Scan for the cell matching the given text and deliver its [X, Y] coordinate at center. 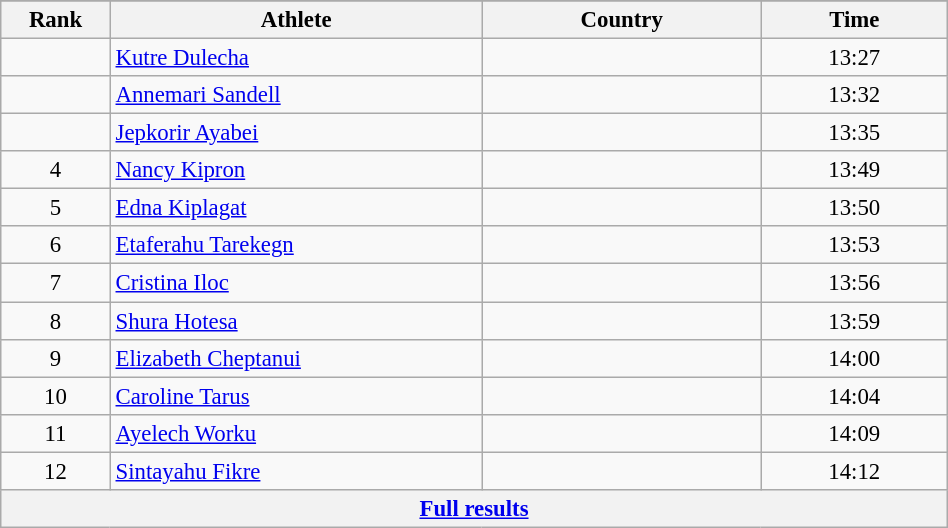
Elizabeth Cheptanui [296, 358]
Nancy Kipron [296, 170]
13:35 [854, 133]
11 [56, 433]
13:56 [854, 283]
5 [56, 208]
Kutre Dulecha [296, 58]
Sintayahu Fikre [296, 471]
13:27 [854, 58]
14:12 [854, 471]
13:59 [854, 321]
9 [56, 358]
14:00 [854, 358]
Etaferahu Tarekegn [296, 245]
Rank [56, 20]
13:32 [854, 95]
Jepkorir Ayabei [296, 133]
10 [56, 396]
8 [56, 321]
Time [854, 20]
12 [56, 471]
4 [56, 170]
Shura Hotesa [296, 321]
7 [56, 283]
6 [56, 245]
Country [622, 20]
13:50 [854, 208]
Full results [474, 509]
Edna Kiplagat [296, 208]
Cristina Iloc [296, 283]
14:09 [854, 433]
Athlete [296, 20]
13:49 [854, 170]
Annemari Sandell [296, 95]
Caroline Tarus [296, 396]
13:53 [854, 245]
Ayelech Worku [296, 433]
14:04 [854, 396]
